Capture the cell that displays the provided text and extract its (x, y) central coordinate. 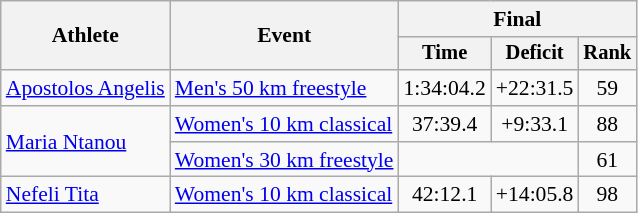
+14:05.8 (535, 195)
+9:33.1 (535, 124)
Women's 30 km freestyle (284, 160)
Maria Ntanou (86, 142)
+22:31.5 (535, 88)
37:39.4 (445, 124)
Time (445, 54)
Event (284, 36)
42:12.1 (445, 195)
88 (607, 124)
Men's 50 km freestyle (284, 88)
61 (607, 160)
1:34:04.2 (445, 88)
Rank (607, 54)
Final (518, 19)
98 (607, 195)
Nefeli Tita (86, 195)
59 (607, 88)
Apostolos Angelis (86, 88)
Athlete (86, 36)
Deficit (535, 54)
